Return the (X, Y) coordinate for the center point of the cell that contains the specified text.  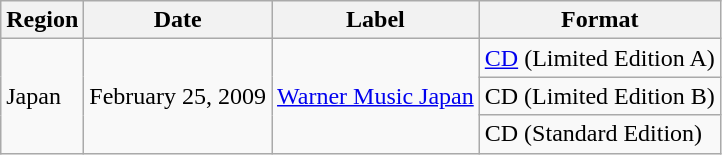
Format (600, 20)
February 25, 2009 (178, 96)
Japan (42, 96)
Warner Music Japan (376, 96)
CD (Limited Edition B) (600, 96)
Label (376, 20)
CD (Standard Edition) (600, 134)
Region (42, 20)
CD (Limited Edition A) (600, 58)
Date (178, 20)
